From the cell containing the given text, extract its center point as [X, Y] coordinate. 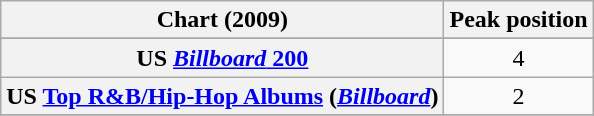
US Billboard 200 [222, 58]
4 [518, 58]
Chart (2009) [222, 20]
2 [518, 96]
Peak position [518, 20]
US Top R&B/Hip-Hop Albums (Billboard) [222, 96]
